Extract the (x, y) coordinate from the center of the cell holding the provided text.  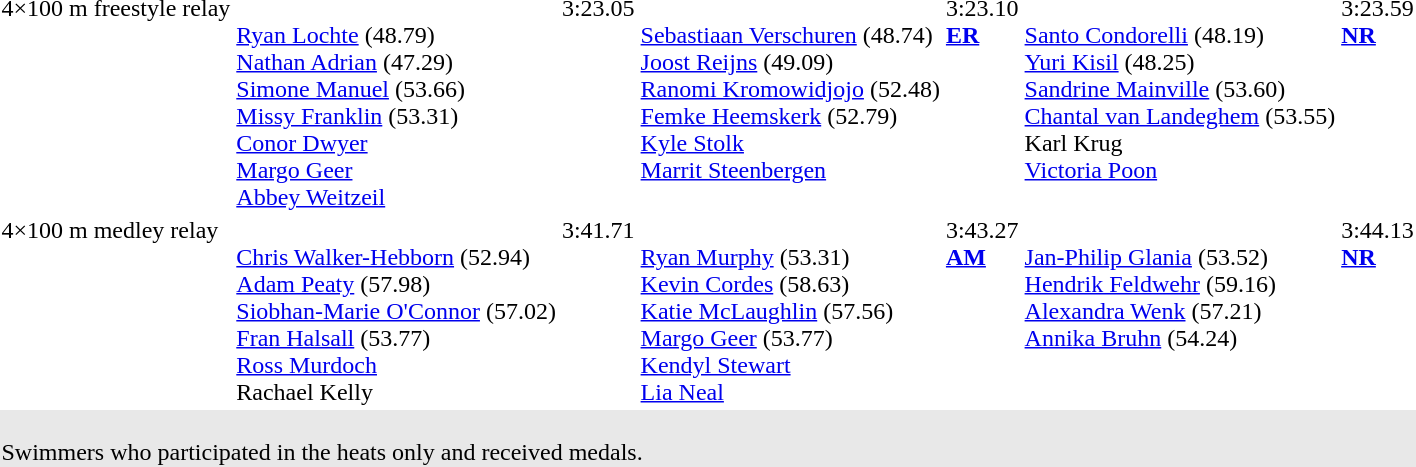
3:44.13NR (1378, 311)
Swimmers who participated in the heats only and received medals. (708, 438)
Ryan Murphy (53.31)Kevin Cordes (58.63)Katie McLaughlin (57.56)Margo Geer (53.77)Kendyl StewartLia Neal (790, 311)
Jan-Philip Glania (53.52)Hendrik Feldwehr (59.16)Alexandra Wenk (57.21)Annika Bruhn (54.24) (1180, 311)
4×100 m medley relay (116, 311)
3:43.27AM (982, 311)
3:41.71 (598, 311)
Chris Walker-Hebborn (52.94)Adam Peaty (57.98)Siobhan-Marie O'Connor (57.02)Fran Halsall (53.77)Ross MurdochRachael Kelly (396, 311)
